Pinpoint the cell where the given text exists, returning its [X, Y] midpoint coordinate. 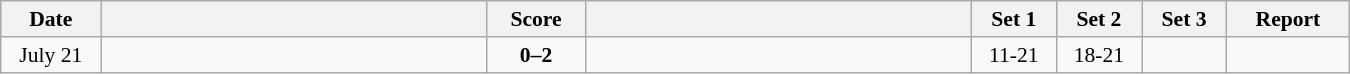
July 21 [51, 55]
Set 3 [1184, 19]
Date [51, 19]
Set 2 [1098, 19]
Score [536, 19]
Report [1288, 19]
11-21 [1014, 55]
0–2 [536, 55]
Set 1 [1014, 19]
18-21 [1098, 55]
